For the text-containing cell, return its midpoint in [x, y] coordinate format. 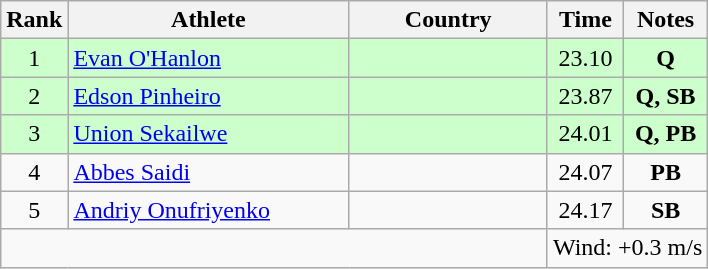
23.87 [585, 96]
2 [34, 96]
Union Sekailwe [208, 134]
Evan O'Hanlon [208, 58]
Wind: +0.3 m/s [627, 248]
Abbes Saidi [208, 172]
Q [665, 58]
3 [34, 134]
Q, SB [665, 96]
24.07 [585, 172]
PB [665, 172]
24.17 [585, 210]
Andriy Onufriyenko [208, 210]
4 [34, 172]
Q, PB [665, 134]
Country [448, 20]
5 [34, 210]
SB [665, 210]
Rank [34, 20]
Edson Pinheiro [208, 96]
Time [585, 20]
24.01 [585, 134]
1 [34, 58]
Athlete [208, 20]
Notes [665, 20]
23.10 [585, 58]
